Detect which cell encompasses the target text, then output its (x, y) center coordinate. 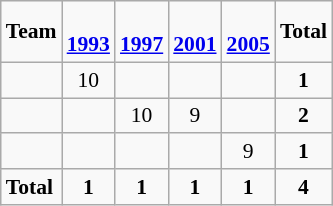
1993 (88, 32)
1997 (142, 32)
2 (304, 116)
2005 (248, 32)
4 (304, 187)
2001 (194, 32)
Team (32, 32)
